Identify which cell holds the provided text, then report its (x, y) central coordinate. 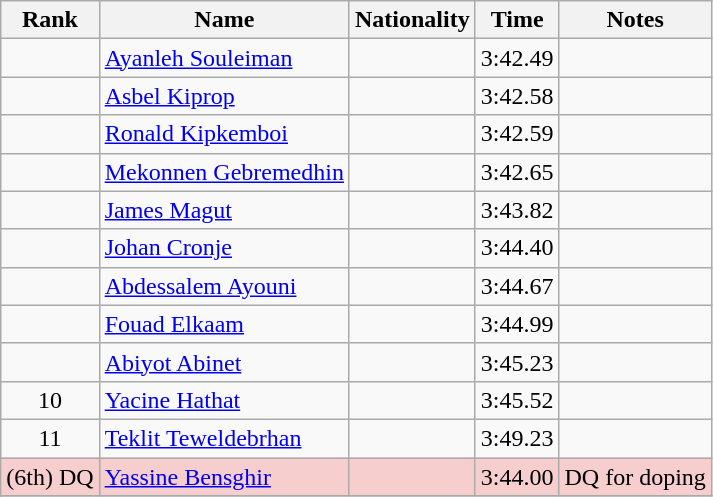
Notes (635, 20)
3:45.23 (517, 362)
Name (224, 20)
DQ for doping (635, 477)
3:43.82 (517, 210)
Abiyot Abinet (224, 362)
3:42.58 (517, 96)
James Magut (224, 210)
3:44.67 (517, 286)
(6th) DQ (50, 477)
3:44.40 (517, 248)
Fouad Elkaam (224, 324)
Rank (50, 20)
Johan Cronje (224, 248)
10 (50, 400)
3:44.99 (517, 324)
Yassine Bensghir (224, 477)
11 (50, 438)
3:45.52 (517, 400)
Yacine Hathat (224, 400)
Ayanleh Souleiman (224, 58)
Nationality (412, 20)
3:49.23 (517, 438)
Time (517, 20)
3:42.65 (517, 172)
3:42.49 (517, 58)
Mekonnen Gebremedhin (224, 172)
Asbel Kiprop (224, 96)
Ronald Kipkemboi (224, 134)
3:44.00 (517, 477)
3:42.59 (517, 134)
Abdessalem Ayouni (224, 286)
Teklit Teweldebrhan (224, 438)
